From the cell containing the given text, extract its center point as [X, Y] coordinate. 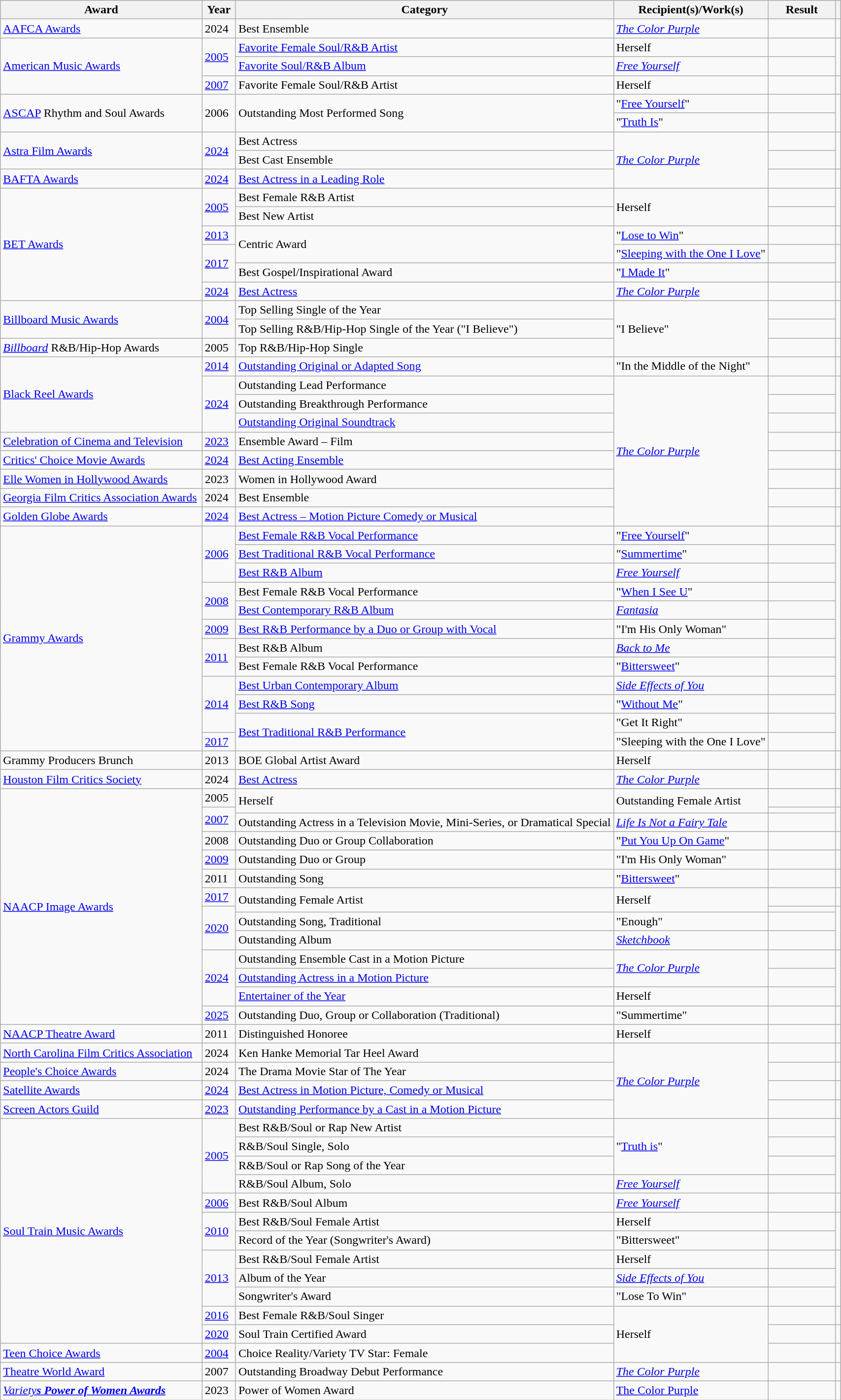
2010 [219, 1231]
BAFTA Awards [101, 178]
Outstanding Original Soundtrack [425, 422]
Women in Hollywood Award [425, 479]
"Get It Right" [691, 723]
Outstanding Ensemble Cast in a Motion Picture [425, 959]
"Enough" [691, 921]
Outstanding Broadway Debut Performance [425, 1371]
BET Awards [101, 244]
Recipient(s)/Work(s) [691, 10]
Favorite Soul/R&B Album [425, 66]
Best R&B/Soul Album [425, 1203]
Soul Train Certified Award [425, 1334]
Back to Me [691, 648]
Outstanding Actress in a Motion Picture [425, 978]
People's Choice Awards [101, 1071]
Power of Women Award [425, 1390]
R&B/Soul Album, Solo [425, 1184]
Best R&B/Soul or Rap New Artist [425, 1128]
Best R&B Performance by a Duo or Group with Vocal [425, 629]
Best Contemporary R&B Album [425, 610]
"When I See U" [691, 592]
Billboard R&B/Hip-Hop Awards [101, 348]
Outstanding Song [425, 878]
Choice Reality/Variety TV Star: Female [425, 1353]
Award [101, 10]
"Lose to Win" [691, 235]
Screen Actors Guild [101, 1109]
Grammy Awards [101, 638]
Centric Award [425, 245]
Outstanding Duo or Group [425, 860]
"In the Middle of the Night" [691, 366]
Album of the Year [425, 1278]
Best Traditional R&B Vocal Performance [425, 554]
Best Acting Ensemble [425, 460]
Top Selling Single of the Year [425, 310]
2025 [219, 1015]
The Drama Movie Star of The Year [425, 1071]
Best Actress – Motion Picture Comedy or Musical [425, 516]
Grammy Producers Brunch [101, 760]
Best New Artist [425, 216]
"Put You Up On Game" [691, 841]
Outstanding Breakthrough Performance [425, 404]
Ken Hanke Memorial Tar Heel Award [425, 1052]
Life Is Not a Fairy Tale [691, 822]
Year [219, 10]
Category [425, 10]
Elle Women in Hollywood Awards [101, 479]
Result [802, 10]
NAACP Image Awards [101, 906]
North Carolina Film Critics Association [101, 1052]
Distinguished Honoree [425, 1034]
"Truth is" [691, 1147]
Fantasia [691, 610]
Outstanding Most Performed Song [425, 113]
Ensemble Award – Film [425, 441]
"I Believe" [691, 329]
BOE Global Artist Award [425, 760]
Outstanding Original or Adapted Song [425, 366]
American Music Awards [101, 66]
Black Reel Awards [101, 394]
Best Gospel/Inspirational Award [425, 273]
R&B/Soul or Rap Song of the Year [425, 1165]
Outstanding Performance by a Cast in a Motion Picture [425, 1109]
Top Selling R&B/Hip-Hop Single of the Year ("I Believe") [425, 329]
"I Made It" [691, 273]
Outstanding Song, Traditional [425, 921]
"Lose To Win" [691, 1296]
Theatre World Award [101, 1371]
Best Cast Ensemble [425, 160]
Billboard Music Awards [101, 319]
Outstanding Album [425, 940]
NAACP Theatre Award [101, 1034]
Best R&B Song [425, 704]
Best Actress in a Leading Role [425, 178]
Outstanding Duo, Group or Collaboration (Traditional) [425, 1015]
Critics' Choice Movie Awards [101, 460]
2016 [219, 1315]
Outstanding Lead Performance [425, 385]
Astra Film Awards [101, 150]
R&B/Soul Single, Solo [425, 1147]
Best Female R&B/Soul Singer [425, 1315]
Best Traditional R&B Performance [425, 732]
Golden Globe Awards [101, 516]
Celebration of Cinema and Television [101, 441]
Soul Train Music Awards [101, 1231]
Outstanding Actress in a Television Movie, Mini-Series, or Dramatical Special [425, 822]
Sketchbook [691, 940]
AAFCA Awards [101, 29]
"Truth Is" [691, 122]
Houston Film Critics Society [101, 779]
Teen Choice Awards [101, 1353]
Satellite Awards [101, 1090]
Best Urban Contemporary Album [425, 685]
Best Female R&B Artist [425, 197]
Record of the Year (Songwriter's Award) [425, 1240]
Varietys Power of Women Awards [101, 1390]
Songwriter's Award [425, 1296]
ASCAP Rhythm and Soul Awards [101, 113]
Top R&B/Hip-Hop Single [425, 348]
Outstanding Duo or Group Collaboration [425, 841]
Georgia Film Critics Association Awards [101, 497]
Best Actress in Motion Picture, Comedy or Musical [425, 1090]
"Without Me" [691, 704]
Entertainer of the Year [425, 996]
